From the cell containing the given text, extract its center point as [X, Y] coordinate. 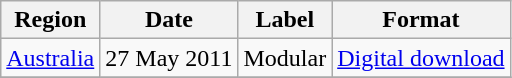
Australia [50, 58]
Format [421, 20]
Digital download [421, 58]
Modular [285, 58]
Date [169, 20]
27 May 2011 [169, 58]
Region [50, 20]
Label [285, 20]
